For the text-containing cell, return its midpoint in (x, y) coordinate format. 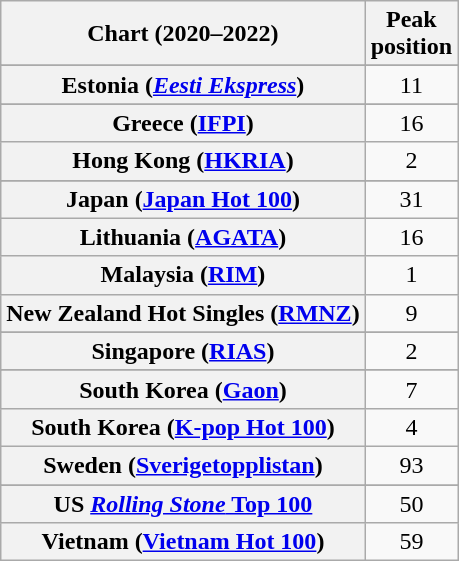
93 (411, 465)
Japan (Japan Hot 100) (183, 199)
1 (411, 275)
Chart (2020–2022) (183, 34)
9 (411, 313)
South Korea (K-pop Hot 100) (183, 427)
Sweden (Sverigetopplistan) (183, 465)
Greece (IFPI) (183, 123)
Peakposition (411, 34)
Malaysia (RIM) (183, 275)
4 (411, 427)
59 (411, 542)
50 (411, 503)
Vietnam (Vietnam Hot 100) (183, 542)
South Korea (Gaon) (183, 389)
New Zealand Hot Singles (RMNZ) (183, 313)
Singapore (RIAS) (183, 351)
Hong Kong (HKRIA) (183, 161)
7 (411, 389)
Estonia (Eesti Ekspress) (183, 85)
Lithuania (AGATA) (183, 237)
US Rolling Stone Top 100 (183, 503)
11 (411, 85)
31 (411, 199)
